Locate the cell with the specified text and output its [X, Y] center coordinate. 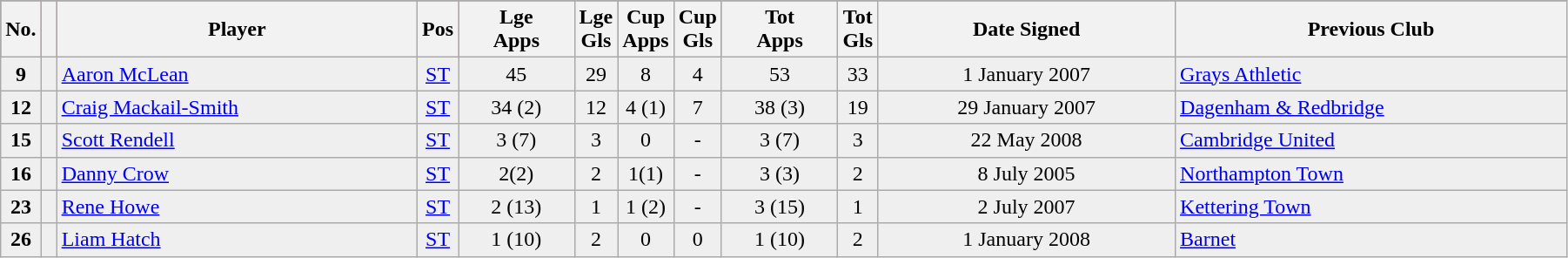
Cambridge United [1371, 140]
Grays Athletic [1371, 74]
No. [21, 30]
LgeApps [517, 30]
Dagenham & Redbridge [1371, 107]
Previous Club [1371, 30]
Date Signed [1027, 30]
45 [517, 74]
53 [780, 74]
Aaron McLean [237, 74]
3 (3) [780, 173]
1 (2) [646, 207]
4 (1) [646, 107]
3 (15) [780, 207]
33 [858, 74]
26 [21, 240]
1 January 2007 [1027, 74]
Barnet [1371, 240]
Rene Howe [237, 207]
29 [596, 74]
TotApps [780, 30]
8 July 2005 [1027, 173]
CupGls [698, 30]
Kettering Town [1371, 207]
Craig Mackail-Smith [237, 107]
4 [698, 74]
23 [21, 207]
7 [698, 107]
16 [21, 173]
Player [237, 30]
38 (3) [780, 107]
LgeGls [596, 30]
15 [21, 140]
Danny Crow [237, 173]
Scott Rendell [237, 140]
8 [646, 74]
Liam Hatch [237, 240]
1 January 2008 [1027, 240]
9 [21, 74]
34 (2) [517, 107]
TotGls [858, 30]
22 May 2008 [1027, 140]
19 [858, 107]
29 January 2007 [1027, 107]
Pos [439, 30]
2 (13) [517, 207]
2(2) [517, 173]
1(1) [646, 173]
Northampton Town [1371, 173]
CupApps [646, 30]
2 July 2007 [1027, 207]
